Identify which cell holds the provided text, then report its [x, y] central coordinate. 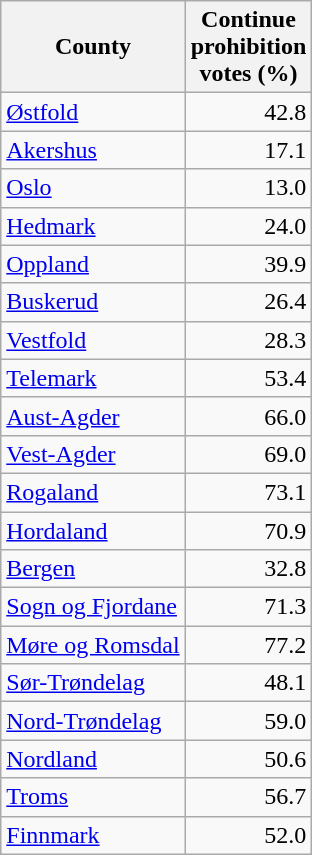
66.0 [248, 416]
73.1 [248, 492]
Oppland [93, 264]
52.0 [248, 835]
Nordland [93, 759]
Troms [93, 797]
Østfold [93, 112]
48.1 [248, 683]
Bergen [93, 569]
56.7 [248, 797]
County [93, 47]
Sogn og Fjordane [93, 607]
Rogaland [93, 492]
26.4 [248, 302]
Oslo [93, 188]
71.3 [248, 607]
Continueprohibitionvotes (%) [248, 47]
77.2 [248, 645]
Aust-Agder [93, 416]
Møre og Romsdal [93, 645]
69.0 [248, 454]
70.9 [248, 531]
59.0 [248, 721]
53.4 [248, 378]
39.9 [248, 264]
17.1 [248, 150]
Sør-Trøndelag [93, 683]
42.8 [248, 112]
Buskerud [93, 302]
Telemark [93, 378]
Hordaland [93, 531]
Hedmark [93, 226]
Akershus [93, 150]
Finnmark [93, 835]
28.3 [248, 340]
50.6 [248, 759]
24.0 [248, 226]
13.0 [248, 188]
32.8 [248, 569]
Vest-Agder [93, 454]
Vestfold [93, 340]
Nord-Trøndelag [93, 721]
